Identify which cell holds the provided text, then report its [X, Y] central coordinate. 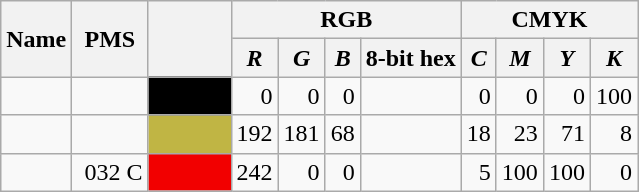
CMYK [549, 20]
68 [342, 134]
PMS [110, 39]
M [520, 58]
Y [566, 58]
8 [614, 134]
5 [478, 172]
B [342, 58]
18 [478, 134]
23 [520, 134]
G [302, 58]
K [614, 58]
192 [254, 134]
181 [302, 134]
8-bit hex [410, 58]
RGB [346, 20]
032 C [110, 172]
C [478, 58]
242 [254, 172]
Name [36, 39]
R [254, 58]
71 [566, 134]
